Scan for the cell matching the given text and deliver its [x, y] coordinate at center. 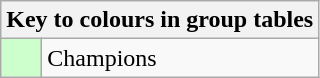
Champions [180, 58]
Key to colours in group tables [160, 20]
